Identify which cell holds the provided text, then report its [X, Y] central coordinate. 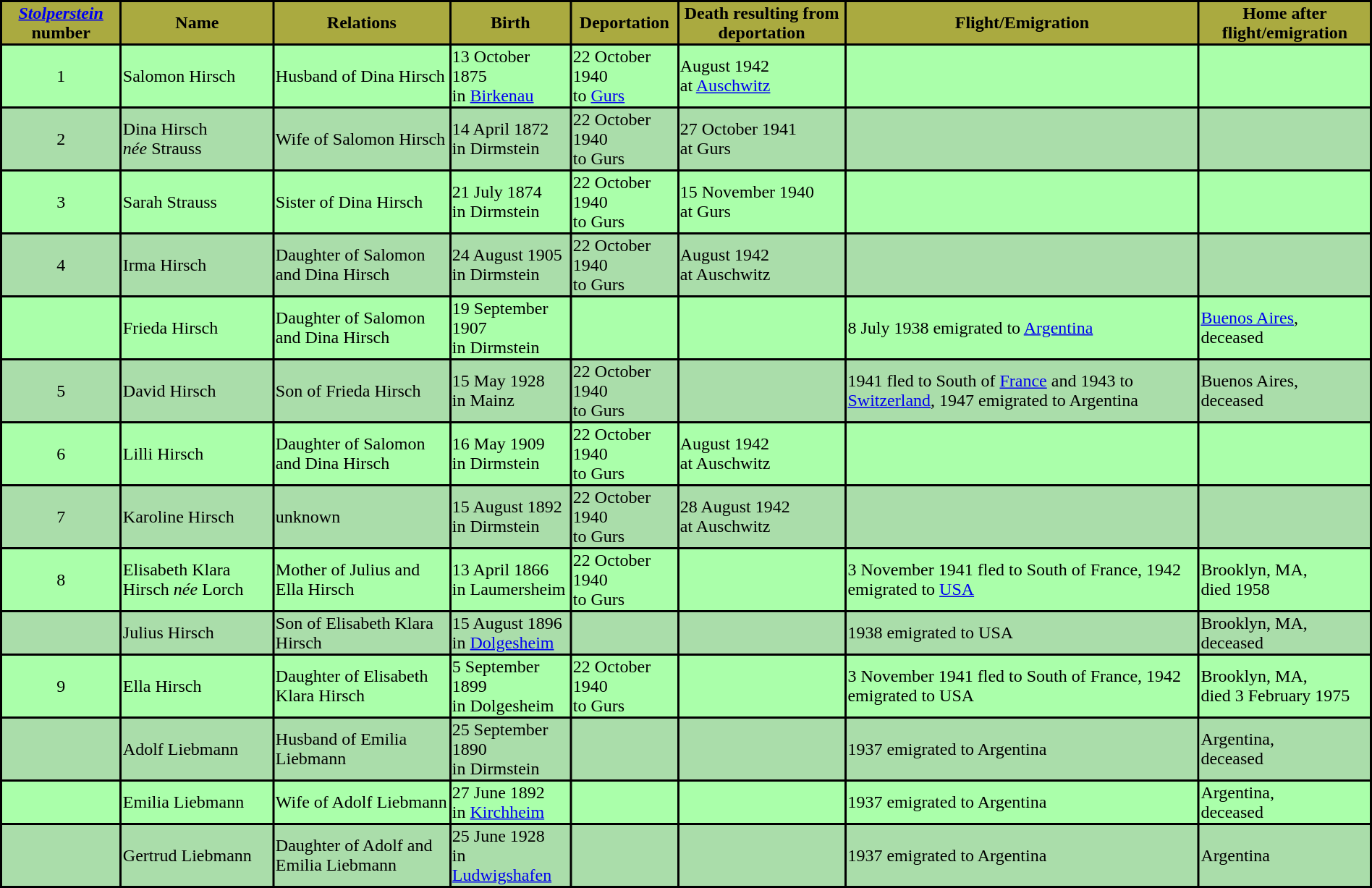
Husband of Dina Hirsch [362, 76]
2 [61, 139]
27 October 1941at Gurs [761, 139]
9 [61, 686]
Lilli Hirsch [197, 454]
19 September 1907in Dirmstein [510, 328]
Brooklyn, MA,died 1958 [1285, 580]
16 May 1909in Dirmstein [510, 454]
25 June 1928in Ludwigshafen [510, 855]
Son of Elisabeth Klara Hirsch [362, 633]
21 July 1874in Dirmstein [510, 202]
1 [61, 76]
8 [61, 580]
7 [61, 517]
Relations [362, 23]
Karoline Hirsch [197, 517]
15 November 1940at Gurs [761, 202]
Deportation [624, 23]
Elisabeth Klara Hirsch née Lorch [197, 580]
Wife of Adolf Liebmann [362, 802]
8 July 1938 emigrated to Argentina [1022, 328]
Stolperstein number [61, 23]
Ella Hirsch [197, 686]
1938 emigrated to USA [1022, 633]
1941 fled to South of France and 1943 to Switzerland, 1947 emigrated to Argentina [1022, 391]
Son of Frieda Hirsch [362, 391]
Flight/Emigration [1022, 23]
15 August 1892in Dirmstein [510, 517]
Mother of Julius and Ella Hirsch [362, 580]
David Hirsch [197, 391]
Name [197, 23]
13 October 1875in Birkenau [510, 76]
Brooklyn, MA,died 3 February 1975 [1285, 686]
Husband of Emilia Liebmann [362, 749]
Adolf Liebmann [197, 749]
24 August 1905in Dirmstein [510, 265]
Emilia Liebmann [197, 802]
4 [61, 265]
6 [61, 454]
3 [61, 202]
Gertrud Liebmann [197, 855]
Sister of Dina Hirsch [362, 202]
5 [61, 391]
13 April 1866in Laumersheim [510, 580]
Wife of Salomon Hirsch [362, 139]
Sarah Strauss [197, 202]
Birth [510, 23]
Home after flight/emigration [1285, 23]
Julius Hirsch [197, 633]
Irma Hirsch [197, 265]
unknown [362, 517]
Daughter of Elisabeth Klara Hirsch [362, 686]
Daughter of Adolf and Emilia Liebmann [362, 855]
Salomon Hirsch [197, 76]
25 September 1890in Dirmstein [510, 749]
Frieda Hirsch [197, 328]
15 August 1896in Dolgesheim [510, 633]
5 September 1899in Dolgesheim [510, 686]
Dina Hirschnée Strauss [197, 139]
Death resulting from deportation [761, 23]
28 August 1942at Auschwitz [761, 517]
15 May 1928in Mainz [510, 391]
14 April 1872in Dirmstein [510, 139]
Argentina [1285, 855]
Brooklyn, MA,deceased [1285, 633]
27 June 1892in Kirchheim [510, 802]
